Determine the (X, Y) coordinate at the center of the cell enclosing the given text.  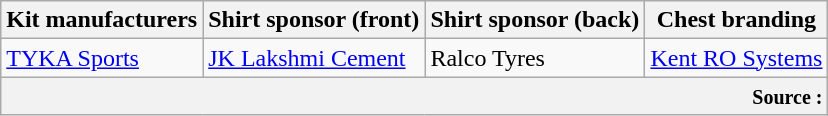
TYKA Sports (102, 58)
Shirt sponsor (front) (314, 20)
Kent RO Systems (736, 58)
Ralco Tyres (535, 58)
Shirt sponsor (back) (535, 20)
Chest branding (736, 20)
Source : (414, 96)
Kit manufacturers (102, 20)
JK Lakshmi Cement (314, 58)
